Capture the cell that displays the provided text and extract its [x, y] central coordinate. 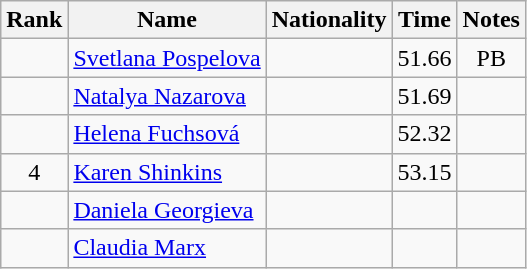
Nationality [329, 20]
Karen Shinkins [167, 172]
Claudia Marx [167, 248]
PB [491, 58]
Helena Fuchsová [167, 134]
Rank [34, 20]
Svetlana Pospelova [167, 58]
Natalya Nazarova [167, 96]
4 [34, 172]
52.32 [424, 134]
Daniela Georgieva [167, 210]
Time [424, 20]
51.66 [424, 58]
Name [167, 20]
51.69 [424, 96]
Notes [491, 20]
53.15 [424, 172]
